Scan for the cell matching the given text and deliver its (X, Y) coordinate at center. 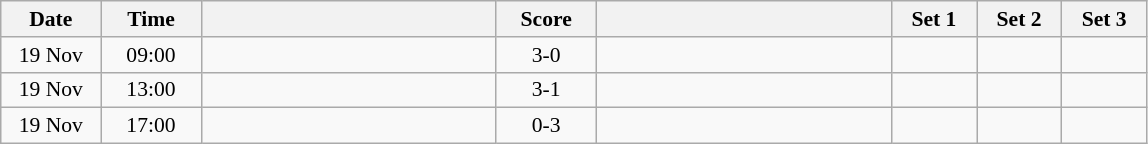
3-0 (546, 55)
Set 3 (1104, 19)
Time (151, 19)
09:00 (151, 55)
3-1 (546, 90)
0-3 (546, 126)
17:00 (151, 126)
Set 2 (1018, 19)
13:00 (151, 90)
Score (546, 19)
Date (51, 19)
Set 1 (934, 19)
